Detect which cell encompasses the target text, then output its [X, Y] center coordinate. 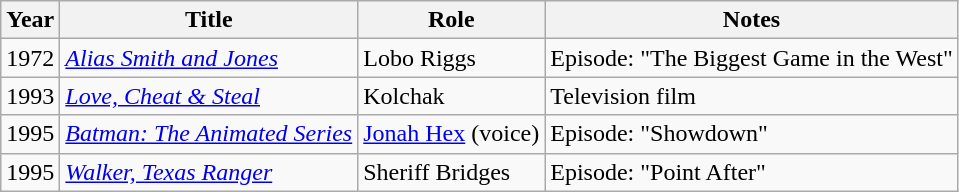
Role [452, 20]
1993 [30, 96]
Episode: "Showdown" [752, 134]
Kolchak [452, 96]
Year [30, 20]
Episode: "The Biggest Game in the West" [752, 58]
Sheriff Bridges [452, 172]
Love, Cheat & Steal [209, 96]
Title [209, 20]
Batman: The Animated Series [209, 134]
Walker, Texas Ranger [209, 172]
1972 [30, 58]
Lobo Riggs [452, 58]
Television film [752, 96]
Notes [752, 20]
Jonah Hex (voice) [452, 134]
Alias Smith and Jones [209, 58]
Episode: "Point After" [752, 172]
